For the text-containing cell, return its midpoint in (x, y) coordinate format. 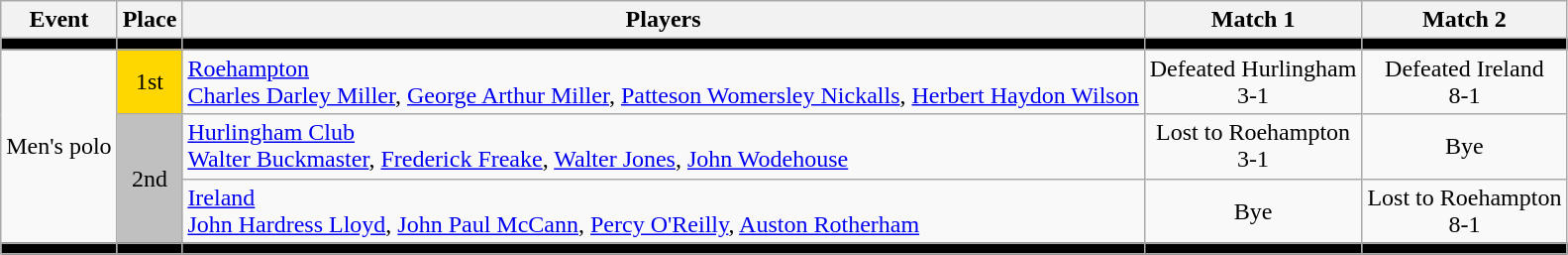
Players (664, 20)
2nd (150, 179)
1st (150, 81)
Men's polo (59, 147)
Defeated Ireland 8-1 (1464, 81)
Place (150, 20)
Lost to Roehampton 3-1 (1253, 147)
Event (59, 20)
Defeated Hurlingham 3-1 (1253, 81)
Ireland John Hardress Lloyd, John Paul McCann, Percy O'Reilly, Auston Rotherham (664, 210)
Hurlingham Club Walter Buckmaster, Frederick Freake, Walter Jones, John Wodehouse (664, 147)
Match 2 (1464, 20)
Match 1 (1253, 20)
Roehampton Charles Darley Miller, George Arthur Miller, Patteson Womersley Nickalls, Herbert Haydon Wilson (664, 81)
Lost to Roehampton 8-1 (1464, 210)
